Pinpoint the cell where the given text exists, returning its (x, y) midpoint coordinate. 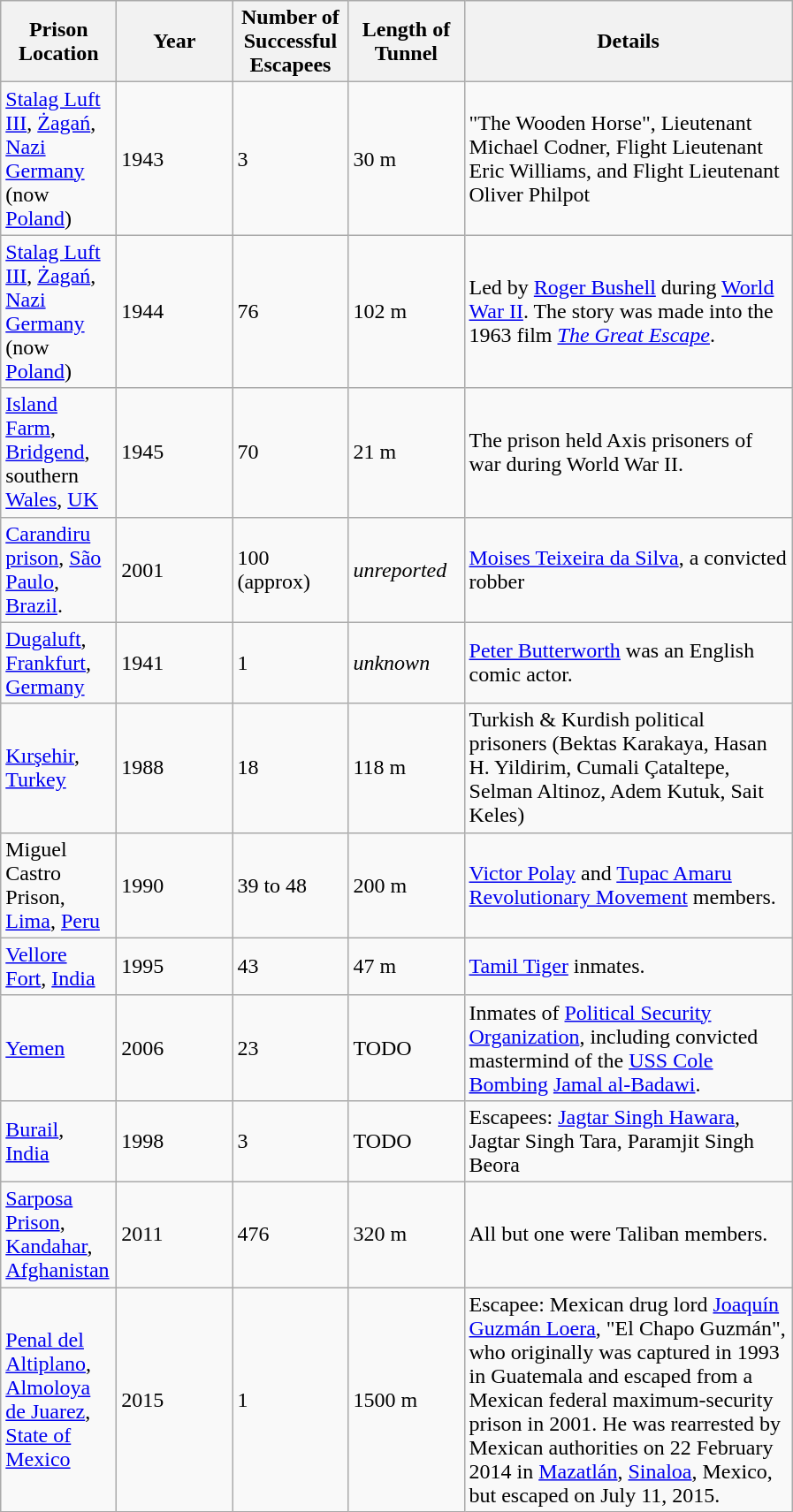
1943 (175, 159)
21 m (407, 452)
Prison Location (58, 42)
Carandiru prison, São Paulo, Brazil. (58, 569)
1941 (175, 663)
1990 (175, 885)
Dugaluft, Frankfurt, Germany (58, 663)
Inmates of Political Security Organization, including convicted mastermind of the USS Cole Bombing Jamal al-Badawi. (628, 1048)
Victor Polay and Tupac Amaru Revolutionary Movement members. (628, 885)
476 (290, 1234)
All but one were Taliban members. (628, 1234)
43 (290, 967)
unknown (407, 663)
18 (290, 768)
Led by Roger Bushell during World War II. The story was made into the 1963 film The Great Escape. (628, 311)
320 m (407, 1234)
23 (290, 1048)
Kırşehir, Turkey (58, 768)
Sarposa Prison, Kandahar, Afghanistan (58, 1234)
118 m (407, 768)
200 m (407, 885)
1944 (175, 311)
Vellore Fort, India (58, 967)
Length of Tunnel (407, 42)
Penal del Altiplano, Almoloya de Juarez, State of Mexico (58, 1399)
2006 (175, 1048)
76 (290, 311)
Tamil Tiger inmates. (628, 967)
39 to 48 (290, 885)
Burail, India (58, 1141)
"The Wooden Horse", Lieutenant Michael Codner, Flight Lieutenant Eric Williams, and Flight Lieutenant Oliver Philpot (628, 159)
The prison held Axis prisoners of war during World War II. (628, 452)
1945 (175, 452)
unreported (407, 569)
Turkish & Kurdish political prisoners (Bektas Karakaya, Hasan H. Yildirim, Cumali Çataltepe, Selman Altinoz, Adem Kutuk, Sait Keles) (628, 768)
Miguel Castro Prison, Lima, Peru (58, 885)
1998 (175, 1141)
2011 (175, 1234)
1500 m (407, 1399)
Year (175, 42)
2001 (175, 569)
1995 (175, 967)
1988 (175, 768)
47 m (407, 967)
102 m (407, 311)
Moises Teixeira da Silva, a convicted robber (628, 569)
2015 (175, 1399)
Peter Butterworth was an English comic actor. (628, 663)
Number of Successful Escapees (290, 42)
70 (290, 452)
100 (approx) (290, 569)
30 m (407, 159)
Yemen (58, 1048)
Details (628, 42)
Escapees: Jagtar Singh Hawara, Jagtar Singh Tara, Paramjit Singh Beora (628, 1141)
Island Farm, Bridgend, southern Wales, UK (58, 452)
